Find where the given text appears and provide that cell's center as (X, Y) coordinate. 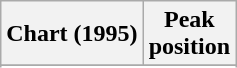
Chart (1995) (72, 34)
Peakposition (189, 34)
